Find where the given text appears and provide that cell's center as [X, Y] coordinate. 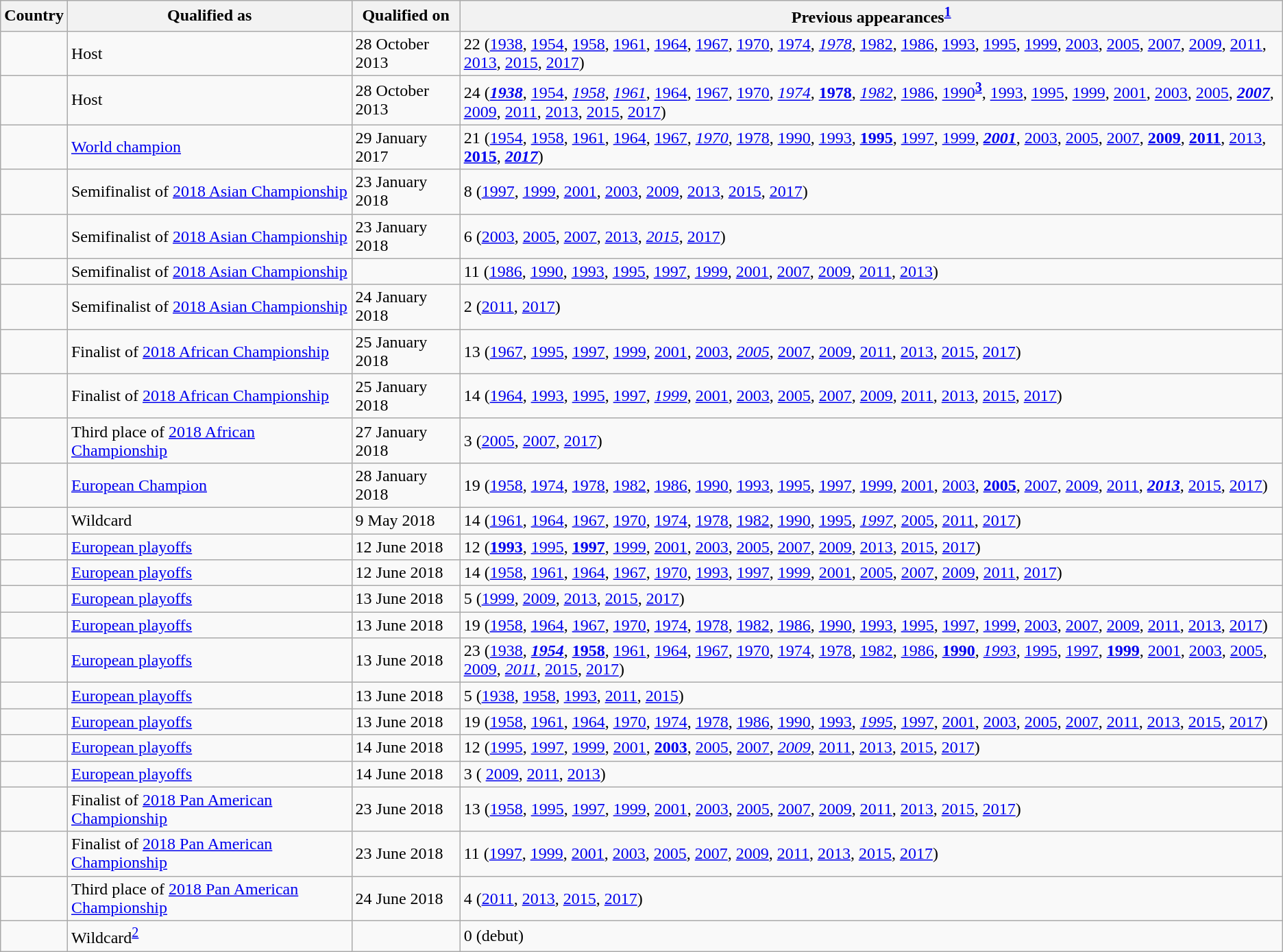
Third place of 2018 African Championship [210, 440]
14 (1964, 1993, 1995, 1997, 1999, 2001, 2003, 2005, 2007, 2009, 2011, 2013, 2015, 2017) [871, 396]
5 (1938, 1958, 1993, 2011, 2015) [871, 696]
14 (1961, 1964, 1967, 1970, 1974, 1978, 1982, 1990, 1995, 1997, 2005, 2011, 2017) [871, 520]
11 (1986, 1990, 1993, 1995, 1997, 1999, 2001, 2007, 2009, 2011, 2013) [871, 271]
Previous appearances1 [871, 16]
22 (1938, 1954, 1958, 1961, 1964, 1967, 1970, 1974, 1978, 1982, 1986, 1993, 1995, 1999, 2003, 2005, 2007, 2009, 2011, 2013, 2015, 2017) [871, 53]
9 May 2018 [406, 520]
27 January 2018 [406, 440]
24 June 2018 [406, 898]
Wildcard2 [210, 936]
European Champion [210, 485]
4 (2011, 2013, 2015, 2017) [871, 898]
Third place of 2018 Pan American Championship [210, 898]
Qualified as [210, 16]
21 (1954, 1958, 1961, 1964, 1967, 1970, 1978, 1990, 1993, 1995, 1997, 1999, 2001, 2003, 2005, 2007, 2009, 2011, 2013, 2015, 2017) [871, 147]
Country [34, 16]
12 (1993, 1995, 1997, 1999, 2001, 2003, 2005, 2007, 2009, 2013, 2015, 2017) [871, 547]
12 (1995, 1997, 1999, 2001, 2003, 2005, 2007, 2009, 2011, 2013, 2015, 2017) [871, 748]
Wildcard [210, 520]
23 (1938, 1954, 1958, 1961, 1964, 1967, 1970, 1974, 1978, 1982, 1986, 1990, 1993, 1995, 1997, 1999, 2001, 2003, 2005, 2009, 2011, 2015, 2017) [871, 661]
6 (2003, 2005, 2007, 2013, 2015, 2017) [871, 236]
3 ( 2009, 2011, 2013) [871, 774]
24 (1938, 1954, 1958, 1961, 1964, 1967, 1970, 1974, 1978, 1982, 1986, 19903, 1993, 1995, 1999, 2001, 2003, 2005, 2007, 2009, 2011, 2013, 2015, 2017) [871, 100]
19 (1958, 1961, 1964, 1970, 1974, 1978, 1986, 1990, 1993, 1995, 1997, 2001, 2003, 2005, 2007, 2011, 2013, 2015, 2017) [871, 722]
11 (1997, 1999, 2001, 2003, 2005, 2007, 2009, 2011, 2013, 2015, 2017) [871, 854]
0 (debut) [871, 936]
5 (1999, 2009, 2013, 2015, 2017) [871, 599]
29 January 2017 [406, 147]
13 (1958, 1995, 1997, 1999, 2001, 2003, 2005, 2007, 2009, 2011, 2013, 2015, 2017) [871, 809]
28 January 2018 [406, 485]
2 (2011, 2017) [871, 307]
World champion [210, 147]
19 (1958, 1974, 1978, 1982, 1986, 1990, 1993, 1995, 1997, 1999, 2001, 2003, 2005, 2007, 2009, 2011, 2013, 2015, 2017) [871, 485]
3 (2005, 2007, 2017) [871, 440]
8 (1997, 1999, 2001, 2003, 2009, 2013, 2015, 2017) [871, 192]
13 (1967, 1995, 1997, 1999, 2001, 2003, 2005, 2007, 2009, 2011, 2013, 2015, 2017) [871, 351]
Qualified on [406, 16]
24 January 2018 [406, 307]
14 (1958, 1961, 1964, 1967, 1970, 1993, 1997, 1999, 2001, 2005, 2007, 2009, 2011, 2017) [871, 573]
19 (1958, 1964, 1967, 1970, 1974, 1978, 1982, 1986, 1990, 1993, 1995, 1997, 1999, 2003, 2007, 2009, 2011, 2013, 2017) [871, 625]
